Identify which cell holds the provided text, then report its [X, Y] central coordinate. 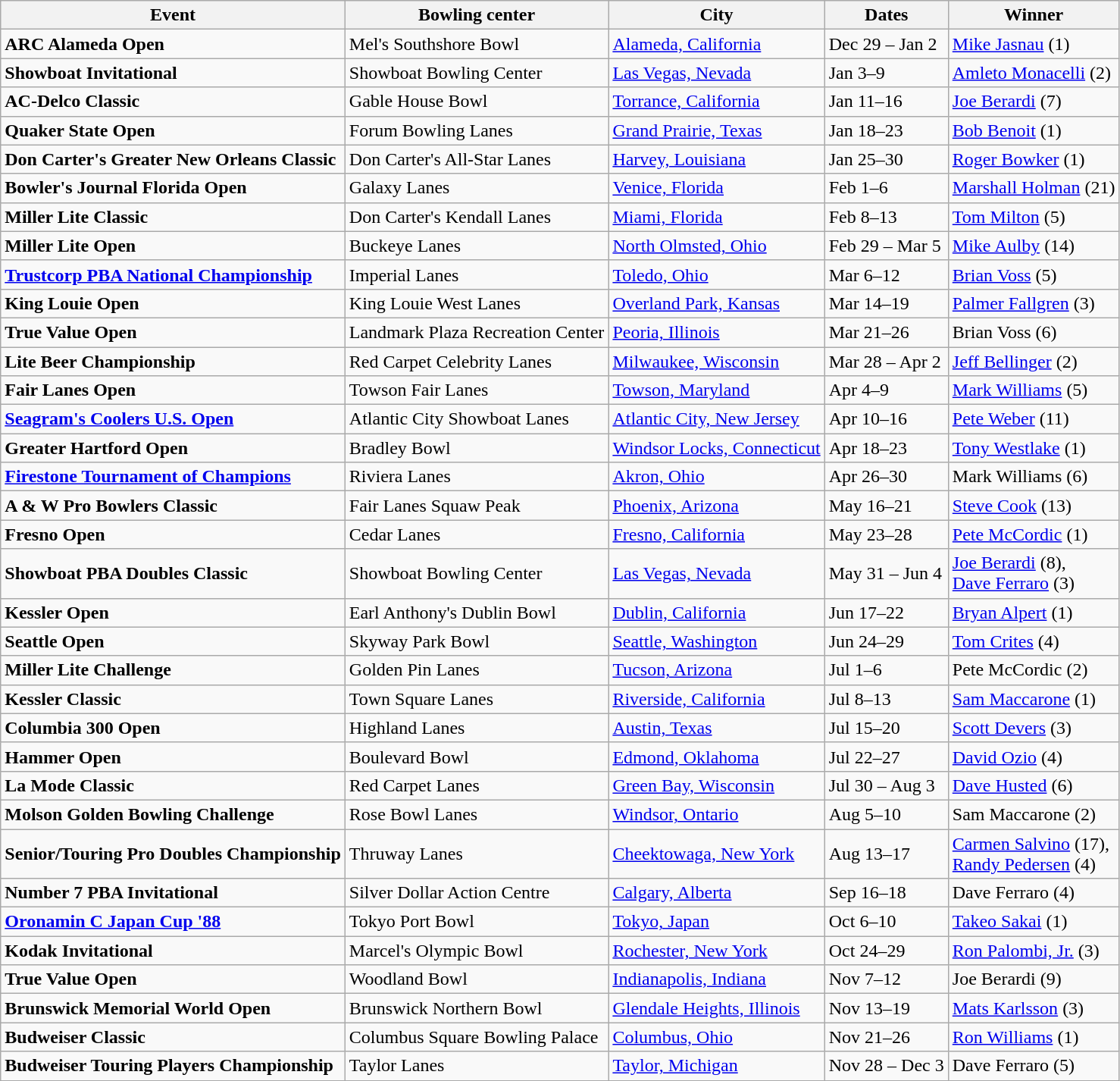
Mats Karlsson (3) [1034, 1008]
Ron Williams (1) [1034, 1037]
Phoenix, Arizona [717, 506]
May 16–21 [887, 506]
Kessler Classic [173, 699]
Buckeye Lanes [477, 246]
Lite Beer Championship [173, 362]
Jul 22–27 [887, 757]
Tony Westlake (1) [1034, 448]
Atlantic City Showboat Lanes [477, 419]
Budweiser Touring Players Championship [173, 1066]
Bryan Alpert (1) [1034, 613]
Torrance, California [717, 102]
Kodak Invitational [173, 951]
Mel's Southshore Bowl [477, 44]
Amleto Monacelli (2) [1034, 73]
Jan 3–9 [887, 73]
Silver Dollar Action Centre [477, 893]
Dec 29 – Jan 2 [887, 44]
Nov 13–19 [887, 1008]
Oronamin C Japan Cup '88 [173, 922]
Imperial Lanes [477, 274]
Mark Williams (6) [1034, 477]
Greater Hartford Open [173, 448]
Jul 1–6 [887, 670]
Marshall Holman (21) [1034, 188]
King Louie West Lanes [477, 303]
Seagram's Coolers U.S. Open [173, 419]
Dublin, California [717, 613]
Jan 11–16 [887, 102]
Mike Aulby (14) [1034, 246]
Boulevard Bowl [477, 757]
Mar 28 – Apr 2 [887, 362]
Tom Crites (4) [1034, 641]
Nov 28 – Dec 3 [887, 1066]
Ron Palombi, Jr. (3) [1034, 951]
Budweiser Classic [173, 1037]
Venice, Florida [717, 188]
Cheektowaga, New York [717, 854]
Fresno Open [173, 534]
ARC Alameda Open [173, 44]
Towson Fair Lanes [477, 390]
Kessler Open [173, 613]
Landmark Plaza Recreation Center [477, 332]
Forum Bowling Lanes [477, 130]
Taylor, Michigan [717, 1066]
Don Carter's Kendall Lanes [477, 217]
Carmen Salvino (17),Randy Pedersen (4) [1034, 854]
Palmer Fallgren (3) [1034, 303]
Dave Ferraro (5) [1034, 1066]
Windsor Locks, Connecticut [717, 448]
Don Carter's Greater New Orleans Classic [173, 159]
Harvey, Louisiana [717, 159]
Joe Berardi (8),Dave Ferraro (3) [1034, 573]
Scott Devers (3) [1034, 728]
Sep 16–18 [887, 893]
Dave Ferraro (4) [1034, 893]
Tucson, Arizona [717, 670]
Cedar Lanes [477, 534]
Brunswick Memorial World Open [173, 1008]
Senior/Touring Pro Doubles Championship [173, 854]
Jul 8–13 [887, 699]
Tokyo, Japan [717, 922]
Alameda, California [717, 44]
Winner [1034, 15]
Tom Milton (5) [1034, 217]
Apr 26–30 [887, 477]
Event [173, 15]
Steve Cook (13) [1034, 506]
Aug 5–10 [887, 814]
Number 7 PBA Invitational [173, 893]
Nov 7–12 [887, 979]
Miami, Florida [717, 217]
Seattle, Washington [717, 641]
Bowling center [477, 15]
Bowler's Journal Florida Open [173, 188]
Columbus Square Bowling Palace [477, 1037]
North Olmsted, Ohio [717, 246]
Brian Voss (5) [1034, 274]
Rose Bowl Lanes [477, 814]
Toledo, Ohio [717, 274]
Apr 4–9 [887, 390]
Red Carpet Lanes [477, 785]
Tokyo Port Bowl [477, 922]
Pete McCordic (2) [1034, 670]
Thruway Lanes [477, 854]
Jeff Bellinger (2) [1034, 362]
City [717, 15]
Dates [887, 15]
Dave Husted (6) [1034, 785]
Columbus, Ohio [717, 1037]
Miller Lite Open [173, 246]
Jul 15–20 [887, 728]
Overland Park, Kansas [717, 303]
Roger Bowker (1) [1034, 159]
Atlantic City, New Jersey [717, 419]
Highland Lanes [477, 728]
Glendale Heights, Illinois [717, 1008]
Jun 24–29 [887, 641]
Milwaukee, Wisconsin [717, 362]
May 23–28 [887, 534]
Towson, Maryland [717, 390]
Brian Voss (6) [1034, 332]
Windsor, Ontario [717, 814]
AC-Delco Classic [173, 102]
Molson Golden Bowling Challenge [173, 814]
Showboat Invitational [173, 73]
Golden Pin Lanes [477, 670]
Calgary, Alberta [717, 893]
A & W Pro Bowlers Classic [173, 506]
Gable House Bowl [477, 102]
La Mode Classic [173, 785]
Woodland Bowl [477, 979]
Miller Lite Challenge [173, 670]
Miller Lite Classic [173, 217]
Mike Jasnau (1) [1034, 44]
Joe Berardi (7) [1034, 102]
Earl Anthony's Dublin Bowl [477, 613]
Aug 13–17 [887, 854]
Takeo Sakai (1) [1034, 922]
David Ozio (4) [1034, 757]
Mar 14–19 [887, 303]
Sam Maccarone (2) [1034, 814]
Trustcorp PBA National Championship [173, 274]
Feb 8–13 [887, 217]
Austin, Texas [717, 728]
Peoria, Illinois [717, 332]
Red Carpet Celebrity Lanes [477, 362]
Feb 1–6 [887, 188]
Mar 6–12 [887, 274]
Jan 18–23 [887, 130]
Fresno, California [717, 534]
Seattle Open [173, 641]
Joe Berardi (9) [1034, 979]
Fair Lanes Squaw Peak [477, 506]
Bob Benoit (1) [1034, 130]
Skyway Park Bowl [477, 641]
Sam Maccarone (1) [1034, 699]
Jul 30 – Aug 3 [887, 785]
Oct 6–10 [887, 922]
Green Bay, Wisconsin [717, 785]
Nov 21–26 [887, 1037]
King Louie Open [173, 303]
Riverside, California [717, 699]
Marcel's Olympic Bowl [477, 951]
Quaker State Open [173, 130]
Akron, Ohio [717, 477]
Pete McCordic (1) [1034, 534]
Galaxy Lanes [477, 188]
Bradley Bowl [477, 448]
Town Square Lanes [477, 699]
Rochester, New York [717, 951]
Fair Lanes Open [173, 390]
Brunswick Northern Bowl [477, 1008]
Mark Williams (5) [1034, 390]
Columbia 300 Open [173, 728]
Showboat PBA Doubles Classic [173, 573]
Grand Prairie, Texas [717, 130]
Hammer Open [173, 757]
Pete Weber (11) [1034, 419]
Don Carter's All-Star Lanes [477, 159]
Taylor Lanes [477, 1066]
Mar 21–26 [887, 332]
Indianapolis, Indiana [717, 979]
Apr 10–16 [887, 419]
Feb 29 – Mar 5 [887, 246]
Riviera Lanes [477, 477]
Firestone Tournament of Champions [173, 477]
Oct 24–29 [887, 951]
May 31 – Jun 4 [887, 573]
Edmond, Oklahoma [717, 757]
Jan 25–30 [887, 159]
Jun 17–22 [887, 613]
Apr 18–23 [887, 448]
